For the text-containing cell, return its midpoint in [X, Y] coordinate format. 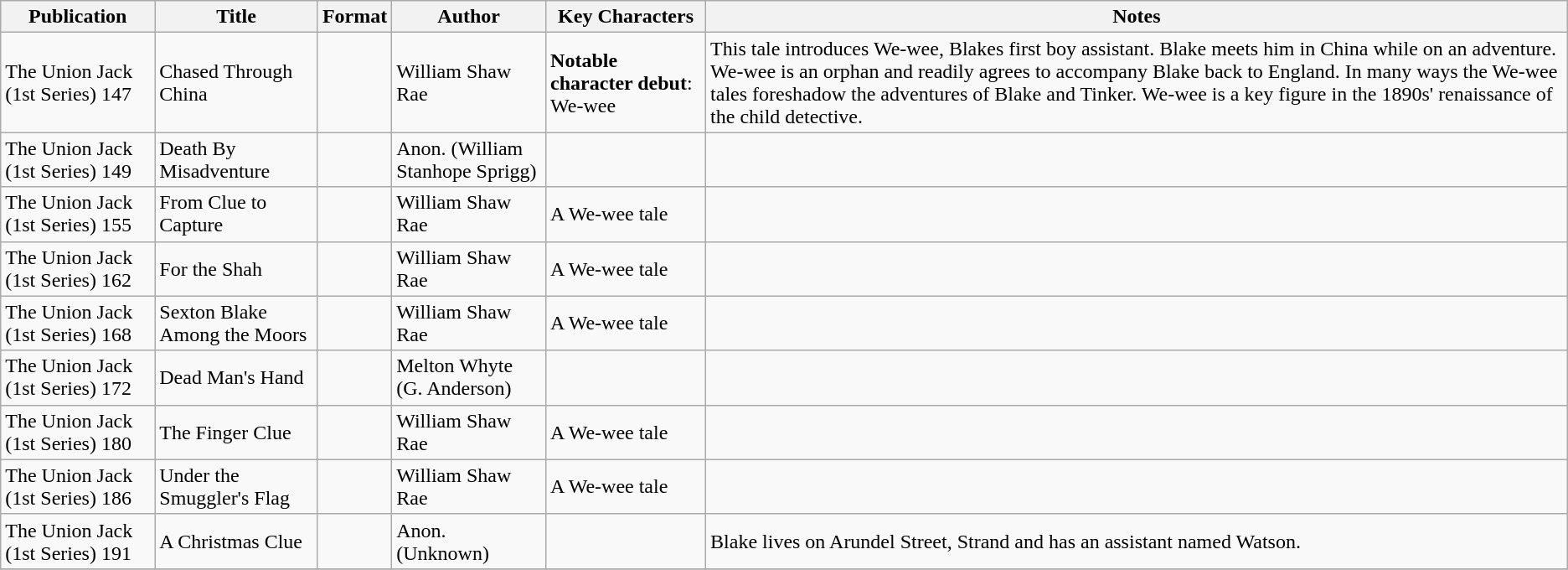
Notable character debut: We-wee [627, 82]
Author [469, 17]
Title [236, 17]
Melton Whyte (G. Anderson) [469, 377]
Chased Through China [236, 82]
The Union Jack (1st Series) 191 [78, 541]
Anon. (William Stanhope Sprigg) [469, 159]
The Union Jack (1st Series) 186 [78, 486]
The Finger Clue [236, 433]
From Clue to Capture [236, 215]
The Union Jack (1st Series) 172 [78, 377]
Anon. (Unknown) [469, 541]
Under the Smuggler's Flag [236, 486]
For the Shah [236, 268]
A Christmas Clue [236, 541]
Death By Misadventure [236, 159]
Dead Man's Hand [236, 377]
The Union Jack (1st Series) 180 [78, 433]
Key Characters [627, 17]
The Union Jack (1st Series) 155 [78, 215]
Blake lives on Arundel Street, Strand and has an assistant named Watson. [1137, 541]
Sexton Blake Among the Moors [236, 324]
The Union Jack (1st Series) 162 [78, 268]
Format [354, 17]
The Union Jack (1st Series) 168 [78, 324]
The Union Jack (1st Series) 149 [78, 159]
Notes [1137, 17]
Publication [78, 17]
The Union Jack (1st Series) 147 [78, 82]
